Locate the cell with the specified text and output its [x, y] center coordinate. 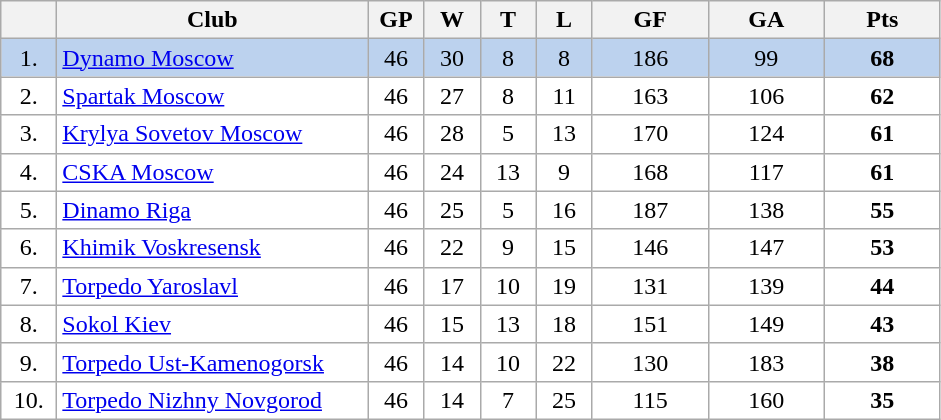
2. [29, 96]
Torpedo Ust-Kamenogorsk [212, 362]
5. [29, 210]
L [564, 20]
CSKA Moscow [212, 172]
183 [766, 362]
W [452, 20]
1. [29, 58]
130 [650, 362]
168 [650, 172]
53 [882, 248]
149 [766, 324]
Pts [882, 20]
18 [564, 324]
4. [29, 172]
30 [452, 58]
8. [29, 324]
7. [29, 286]
16 [564, 210]
55 [882, 210]
Dynamo Moscow [212, 58]
Spartak Moscow [212, 96]
7 [508, 400]
170 [650, 134]
Khimik Voskresensk [212, 248]
68 [882, 58]
160 [766, 400]
117 [766, 172]
62 [882, 96]
44 [882, 286]
146 [650, 248]
187 [650, 210]
T [508, 20]
131 [650, 286]
3. [29, 134]
115 [650, 400]
Torpedo Nizhny Novgorod [212, 400]
Club [212, 20]
28 [452, 134]
186 [650, 58]
9. [29, 362]
163 [650, 96]
106 [766, 96]
Sokol Kiev [212, 324]
Torpedo Yaroslavl [212, 286]
6. [29, 248]
Dinamo Riga [212, 210]
35 [882, 400]
124 [766, 134]
11 [564, 96]
27 [452, 96]
38 [882, 362]
99 [766, 58]
138 [766, 210]
139 [766, 286]
10. [29, 400]
24 [452, 172]
GF [650, 20]
43 [882, 324]
19 [564, 286]
17 [452, 286]
GP [396, 20]
151 [650, 324]
GA [766, 20]
147 [766, 248]
Krylya Sovetov Moscow [212, 134]
